Identify which cell holds the provided text, then report its [x, y] central coordinate. 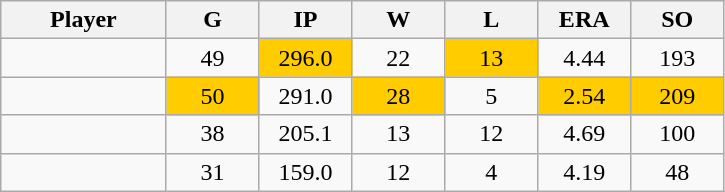
4 [492, 172]
50 [212, 96]
22 [398, 58]
4.69 [584, 134]
49 [212, 58]
193 [678, 58]
L [492, 20]
W [398, 20]
4.44 [584, 58]
100 [678, 134]
38 [212, 134]
205.1 [306, 134]
5 [492, 96]
4.19 [584, 172]
48 [678, 172]
291.0 [306, 96]
296.0 [306, 58]
159.0 [306, 172]
SO [678, 20]
2.54 [584, 96]
209 [678, 96]
Player [84, 20]
31 [212, 172]
G [212, 20]
ERA [584, 20]
28 [398, 96]
IP [306, 20]
